Scan for the cell matching the given text and deliver its [X, Y] coordinate at center. 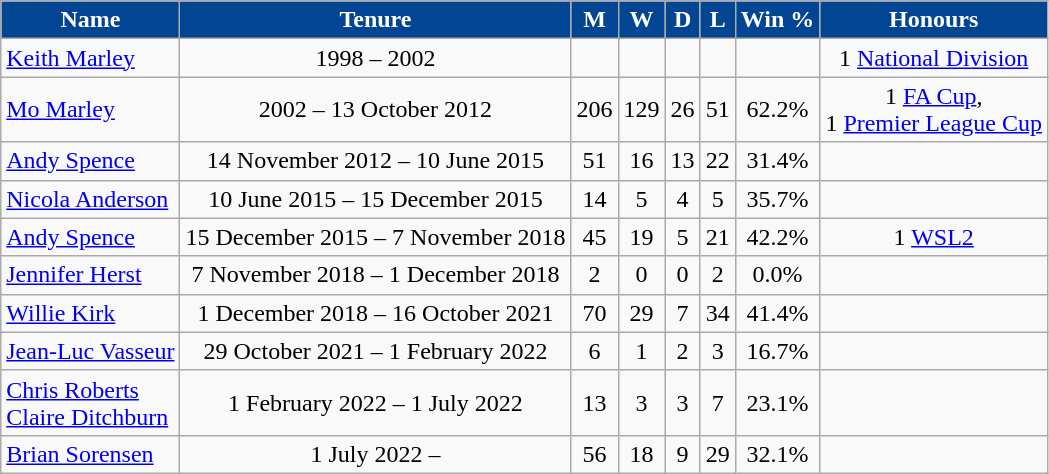
Jean-Luc Vasseur [90, 351]
70 [594, 313]
15 December 2015 – 7 November 2018 [376, 237]
21 [718, 237]
Keith Marley [90, 58]
W [642, 20]
Mo Marley [90, 110]
45 [594, 237]
19 [642, 237]
Jennifer Herst [90, 275]
1 July 2022 – [376, 454]
16.7% [778, 351]
Chris Roberts Claire Ditchburn [90, 402]
Tenure [376, 20]
9 [682, 454]
29 October 2021 – 1 February 2022 [376, 351]
42.2% [778, 237]
Brian Sorensen [90, 454]
L [718, 20]
1 February 2022 – 1 July 2022 [376, 402]
6 [594, 351]
Win % [778, 20]
35.7% [778, 199]
22 [718, 161]
62.2% [778, 110]
26 [682, 110]
41.4% [778, 313]
1998 – 2002 [376, 58]
Willie Kirk [90, 313]
D [682, 20]
Nicola Anderson [90, 199]
32.1% [778, 454]
1 WSL2 [934, 237]
23.1% [778, 402]
Name [90, 20]
1 FA Cup,1 Premier League Cup [934, 110]
16 [642, 161]
129 [642, 110]
18 [642, 454]
2002 – 13 October 2012 [376, 110]
4 [682, 199]
Honours [934, 20]
M [594, 20]
14 November 2012 – 10 June 2015 [376, 161]
10 June 2015 – 15 December 2015 [376, 199]
1 December 2018 – 16 October 2021 [376, 313]
34 [718, 313]
7 November 2018 – 1 December 2018 [376, 275]
0.0% [778, 275]
1 [642, 351]
14 [594, 199]
1 National Division [934, 58]
56 [594, 454]
206 [594, 110]
31.4% [778, 161]
